Determine the (X, Y) coordinate at the center of the cell enclosing the given text.  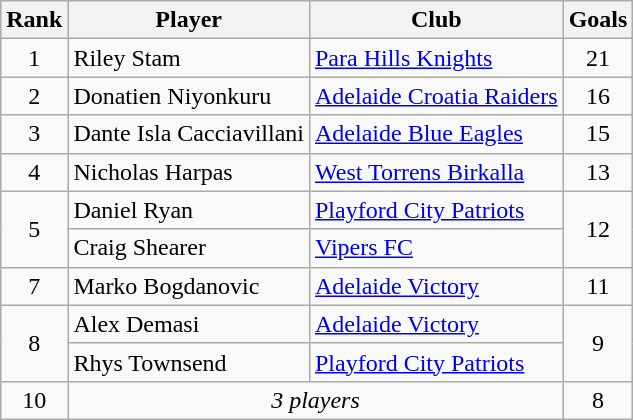
3 (34, 134)
10 (34, 400)
Marko Bogdanovic (189, 286)
Alex Demasi (189, 324)
Rhys Townsend (189, 362)
2 (34, 96)
15 (598, 134)
7 (34, 286)
Rank (34, 20)
21 (598, 58)
Nicholas Harpas (189, 172)
3 players (316, 400)
16 (598, 96)
Player (189, 20)
Vipers FC (436, 248)
Daniel Ryan (189, 210)
Goals (598, 20)
Club (436, 20)
Dante Isla Cacciavillani (189, 134)
Adelaide Blue Eagles (436, 134)
11 (598, 286)
Riley Stam (189, 58)
Donatien Niyonkuru (189, 96)
1 (34, 58)
Para Hills Knights (436, 58)
12 (598, 229)
13 (598, 172)
9 (598, 343)
Adelaide Croatia Raiders (436, 96)
5 (34, 229)
Craig Shearer (189, 248)
West Torrens Birkalla (436, 172)
4 (34, 172)
